Scan for the cell matching the given text and deliver its (X, Y) coordinate at center. 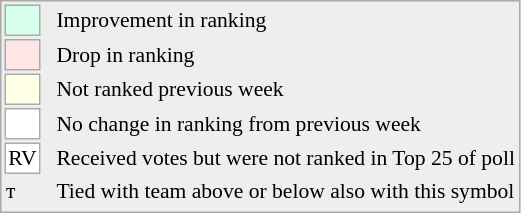
Improvement in ranking (286, 20)
Drop in ranking (286, 55)
т (22, 191)
No change in ranking from previous week (286, 124)
Not ranked previous week (286, 90)
Tied with team above or below also with this symbol (286, 191)
RV (22, 158)
Received votes but were not ranked in Top 25 of poll (286, 158)
